Return the (x, y) coordinate for the center point of the cell that contains the specified text.  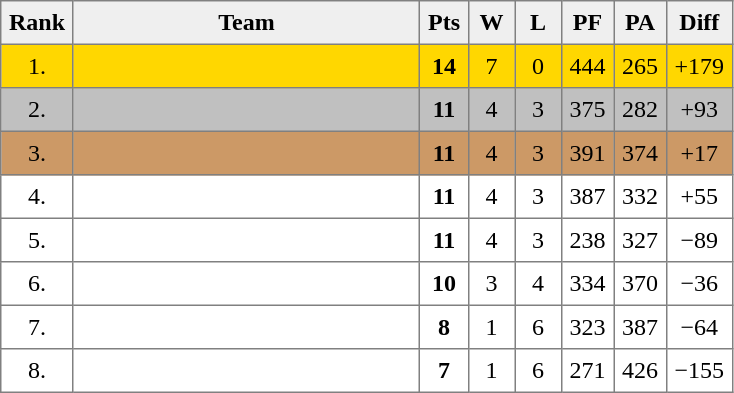
PF (587, 23)
8 (444, 327)
6. (38, 284)
323 (587, 327)
−155 (699, 371)
282 (640, 110)
L (538, 23)
W (491, 23)
2. (38, 110)
10 (444, 284)
327 (640, 240)
391 (587, 153)
8. (38, 371)
5. (38, 240)
+93 (699, 110)
−36 (699, 284)
PA (640, 23)
−64 (699, 327)
0 (538, 66)
375 (587, 110)
374 (640, 153)
7. (38, 327)
4. (38, 197)
271 (587, 371)
Team (246, 23)
265 (640, 66)
Rank (38, 23)
+17 (699, 153)
3. (38, 153)
−89 (699, 240)
238 (587, 240)
426 (640, 371)
334 (587, 284)
Diff (699, 23)
332 (640, 197)
+55 (699, 197)
+179 (699, 66)
1. (38, 66)
Pts (444, 23)
370 (640, 284)
444 (587, 66)
14 (444, 66)
